Determine the [X, Y] coordinate at the center of the cell enclosing the given text.  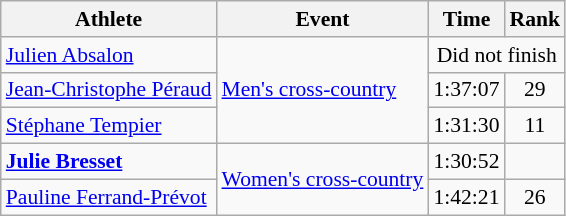
Men's cross-country [322, 90]
Women's cross-country [322, 180]
11 [536, 126]
1:37:07 [466, 90]
Athlete [109, 19]
29 [536, 90]
Jean-Christophe Péraud [109, 90]
Julien Absalon [109, 55]
1:31:30 [466, 126]
Rank [536, 19]
1:42:21 [466, 197]
Did not finish [496, 55]
Julie Bresset [109, 162]
Pauline Ferrand-Prévot [109, 197]
1:30:52 [466, 162]
Time [466, 19]
Event [322, 19]
Stéphane Tempier [109, 126]
26 [536, 197]
